Determine the (x, y) coordinate at the center of the cell enclosing the given text.  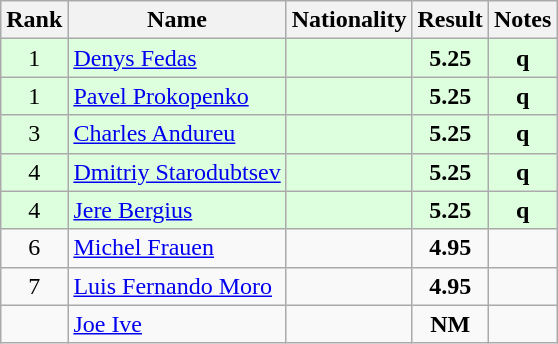
Charles Andureu (177, 134)
7 (34, 286)
3 (34, 134)
Dmitriy Starodubtsev (177, 172)
Nationality (349, 20)
Denys Fedas (177, 58)
NM (450, 324)
Michel Frauen (177, 248)
Joe Ive (177, 324)
Notes (522, 20)
Pavel Prokopenko (177, 96)
Name (177, 20)
Rank (34, 20)
Result (450, 20)
Luis Fernando Moro (177, 286)
6 (34, 248)
Jere Bergius (177, 210)
